Capture the cell that displays the provided text and extract its [x, y] central coordinate. 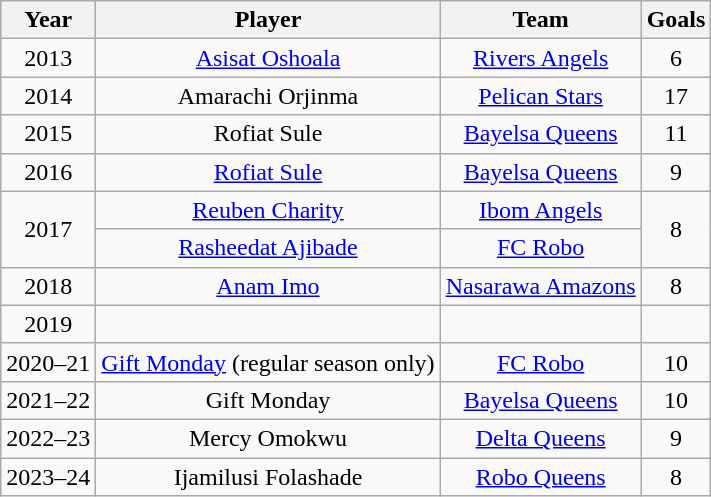
2017 [48, 229]
2014 [48, 96]
2022–23 [48, 438]
2016 [48, 172]
2020–21 [48, 362]
6 [676, 58]
Asisat Oshoala [268, 58]
2021–22 [48, 400]
Delta Queens [540, 438]
Amarachi Orjinma [268, 96]
Reuben Charity [268, 210]
Ijamilusi Folashade [268, 477]
17 [676, 96]
Goals [676, 20]
2015 [48, 134]
Mercy Omokwu [268, 438]
Robo Queens [540, 477]
11 [676, 134]
2023–24 [48, 477]
Gift Monday [268, 400]
Year [48, 20]
Ibom Angels [540, 210]
2013 [48, 58]
Nasarawa Amazons [540, 286]
Rasheedat Ajibade [268, 248]
Player [268, 20]
Anam Imo [268, 286]
Team [540, 20]
Gift Monday (regular season only) [268, 362]
2018 [48, 286]
Rivers Angels [540, 58]
2019 [48, 324]
Pelican Stars [540, 96]
